Determine the [x, y] coordinate at the center of the cell enclosing the given text.  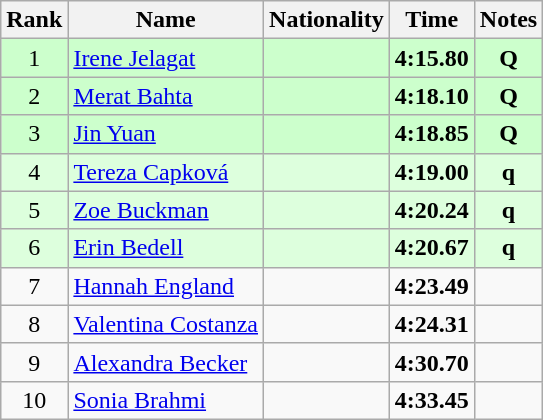
6 [34, 248]
4 [34, 172]
10 [34, 400]
Name [166, 20]
Tereza Capková [166, 172]
Time [432, 20]
Notes [508, 20]
4:18.10 [432, 96]
Zoe Buckman [166, 210]
Valentina Costanza [166, 324]
Irene Jelagat [166, 58]
4:20.67 [432, 248]
Sonia Brahmi [166, 400]
4:19.00 [432, 172]
7 [34, 286]
Rank [34, 20]
4:24.31 [432, 324]
4:15.80 [432, 58]
Hannah England [166, 286]
Merat Bahta [166, 96]
4:23.49 [432, 286]
Nationality [327, 20]
9 [34, 362]
1 [34, 58]
2 [34, 96]
Erin Bedell [166, 248]
Jin Yuan [166, 134]
Alexandra Becker [166, 362]
4:33.45 [432, 400]
4:20.24 [432, 210]
5 [34, 210]
8 [34, 324]
4:30.70 [432, 362]
3 [34, 134]
4:18.85 [432, 134]
